Return [X, Y] of the center of cell containing provided text 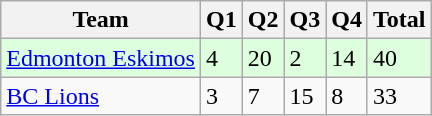
Edmonton Eskimos [101, 58]
Total [399, 20]
33 [399, 96]
Q3 [305, 20]
15 [305, 96]
8 [347, 96]
3 [221, 96]
14 [347, 58]
Team [101, 20]
BC Lions [101, 96]
2 [305, 58]
Q4 [347, 20]
4 [221, 58]
Q1 [221, 20]
20 [263, 58]
Q2 [263, 20]
7 [263, 96]
40 [399, 58]
